Output the [X, Y] coordinate of the center of the cell containing the given text.  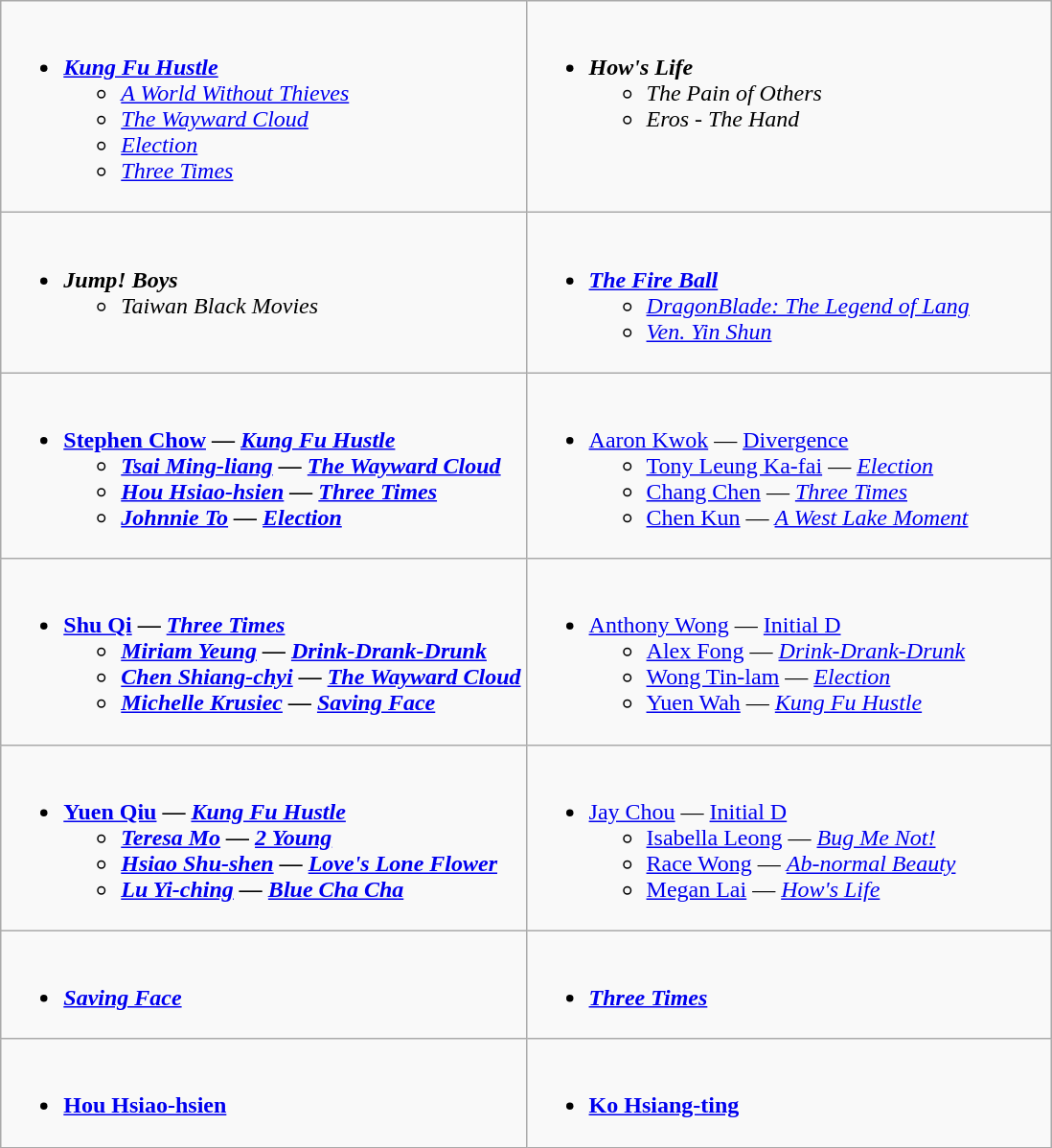
Aaron Kwok — DivergenceTony Leung Ka-fai — ElectionChang Chen — Three TimesChen Kun — A West Lake Moment [789, 466]
Yuen Qiu — Kung Fu HustleTeresa Mo — 2 YoungHsiao Shu-shen — Love's Lone FlowerLu Yi-ching — Blue Cha Cha [263, 838]
Hou Hsiao-hsien [263, 1092]
Saving Face [263, 985]
Jump! BoysTaiwan Black Movies [263, 293]
Shu Qi — Three TimesMiriam Yeung — Drink-Drank-DrunkChen Shiang-chyi — The Wayward CloudMichelle Krusiec — Saving Face [263, 652]
The Fire BallDragonBlade: The Legend of LangVen. Yin Shun [789, 293]
Jay Chou — Initial DIsabella Leong — Bug Me Not!Race Wong — Ab-normal BeautyMegan Lai — How's Life [789, 838]
How's LifeThe Pain of OthersEros - The Hand [789, 107]
Kung Fu HustleA World Without ThievesThe Wayward CloudElectionThree Times [263, 107]
Anthony Wong — Initial DAlex Fong — Drink-Drank-DrunkWong Tin-lam — ElectionYuen Wah — Kung Fu Hustle [789, 652]
Ko Hsiang-ting [789, 1092]
Stephen Chow — Kung Fu HustleTsai Ming-liang — The Wayward CloudHou Hsiao-hsien — Three TimesJohnnie To — Election [263, 466]
Three Times [789, 985]
